Identify which cell holds the provided text, then report its (x, y) central coordinate. 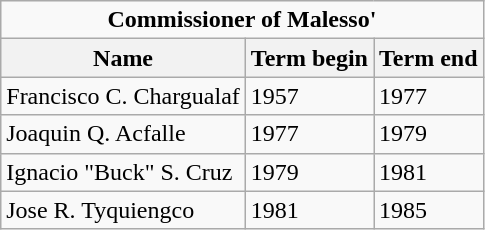
Name (124, 58)
Joaquin Q. Acfalle (124, 134)
1957 (309, 96)
1985 (429, 210)
Commissioner of Malesso' (242, 20)
Term begin (309, 58)
Francisco C. Chargualaf (124, 96)
Ignacio "Buck" S. Cruz (124, 172)
Term end (429, 58)
Jose R. Tyquiengco (124, 210)
